Detect which cell encompasses the target text, then output its (x, y) center coordinate. 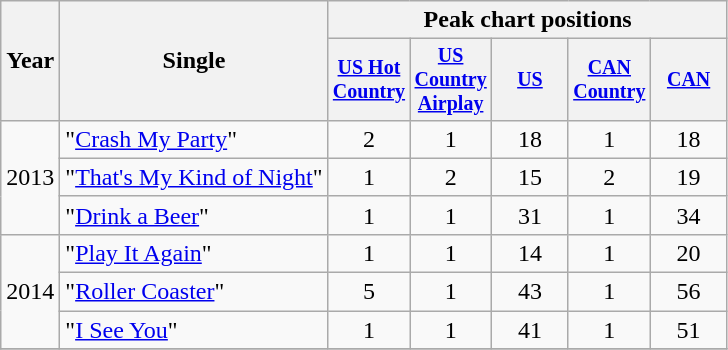
43 (530, 292)
2014 (30, 291)
Single (194, 61)
CAN (688, 80)
"That's My Kind of Night" (194, 177)
"Roller Coaster" (194, 292)
"Play It Again" (194, 253)
20 (688, 253)
Peak chart positions (528, 20)
US Hot Country (369, 80)
15 (530, 177)
51 (688, 330)
19 (688, 177)
2013 (30, 177)
US (530, 80)
"I See You" (194, 330)
US Country Airplay (451, 80)
41 (530, 330)
"Crash My Party" (194, 139)
34 (688, 215)
"Drink a Beer" (194, 215)
31 (530, 215)
CAN Country (609, 80)
56 (688, 292)
Year (30, 61)
5 (369, 292)
14 (530, 253)
